Capture the cell that displays the provided text and extract its (x, y) central coordinate. 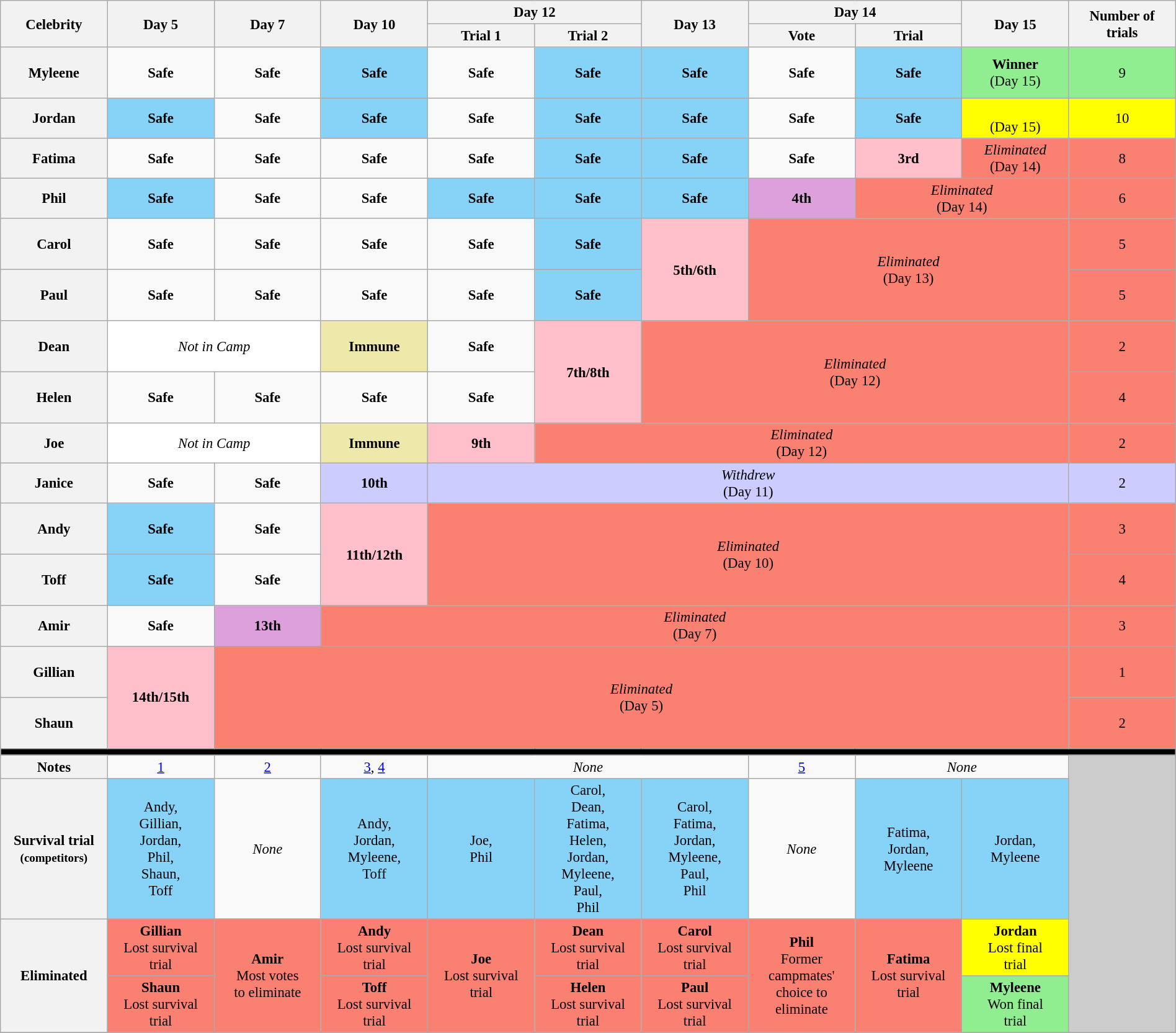
Day 14 (855, 12)
Jordan,Myleene (1015, 849)
Vote (801, 36)
Withdrew(Day 11) (748, 484)
Eliminated(Day 13) (908, 269)
Janice (54, 484)
DeanLost survivaltrial (588, 947)
Day 13 (695, 24)
Joe (54, 443)
7th/8th (588, 372)
ToffLost survivaltrial (374, 1004)
Winner(Day 15) (1015, 73)
(Day 15) (1015, 119)
3rd (908, 159)
Joe,Phil (481, 849)
9th (481, 443)
FatimaLost survivaltrial (908, 975)
JoeLost survivaltrial (481, 975)
Day 7 (267, 24)
AmirMost votesto eliminate (267, 975)
Day 15 (1015, 24)
Day 10 (374, 24)
Carol (54, 244)
Phil (54, 199)
11th/12th (374, 555)
Fatima,Jordan,Myleene (908, 849)
CarolLost survivaltrial (695, 947)
Andy (54, 529)
Eliminated (54, 975)
14th/15th (161, 697)
Helen (54, 398)
AndyLost survivaltrial (374, 947)
HelenLost survivaltrial (588, 1004)
Jordan (54, 119)
6 (1122, 199)
Eliminated(Day 7) (695, 627)
Andy,Jordan,Myleene,Toff (374, 849)
Trial (908, 36)
PhilFormer campmates'choice to eliminate (801, 975)
Celebrity (54, 24)
Trial 1 (481, 36)
10 (1122, 119)
PaulLost survivaltrial (695, 1004)
10th (374, 484)
Notes (54, 767)
3, 4 (374, 767)
5th/6th (695, 269)
JordanLost finaltrial (1015, 947)
8 (1122, 159)
Day 5 (161, 24)
Carol,Dean,Fatima,Helen,Jordan,Myleene,Paul,Phil (588, 849)
Andy,Gillian,Jordan,Phil,Shaun,Toff (161, 849)
Survival trial(competitors) (54, 849)
4th (801, 199)
Day 12 (535, 12)
GillianLost survivaltrial (161, 947)
Number oftrials (1122, 24)
13th (267, 627)
Fatima (54, 159)
Gillian (54, 671)
MyleeneWon finaltrial (1015, 1004)
Paul (54, 295)
Eliminated(Day 5) (641, 697)
Amir (54, 627)
Dean (54, 346)
Myleene (54, 73)
Trial 2 (588, 36)
Carol,Fatima,Jordan,Myleene,Paul,Phil (695, 849)
ShaunLost survivaltrial (161, 1004)
Toff (54, 580)
9 (1122, 73)
Shaun (54, 723)
Eliminated(Day 10) (748, 555)
